Return [x, y] of the center of cell containing provided text 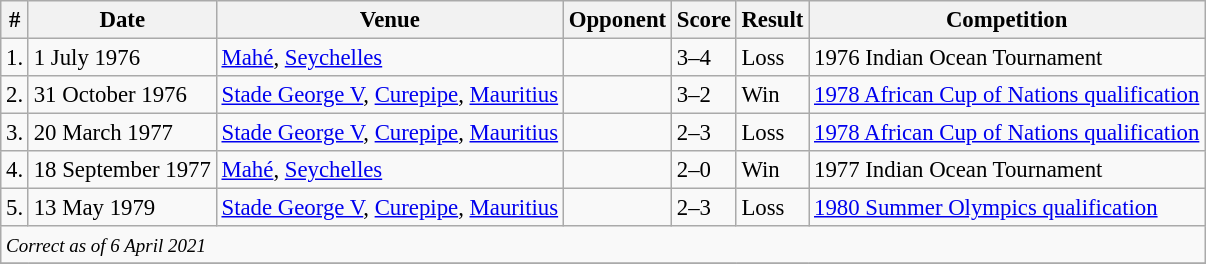
1 July 1976 [122, 58]
1976 Indian Ocean Tournament [1007, 58]
Venue [390, 20]
3–2 [704, 95]
Result [772, 20]
4. [15, 170]
1977 Indian Ocean Tournament [1007, 170]
13 May 1979 [122, 208]
Score [704, 20]
2–0 [704, 170]
Competition [1007, 20]
20 March 1977 [122, 133]
3. [15, 133]
31 October 1976 [122, 95]
3–4 [704, 58]
Date [122, 20]
Opponent [617, 20]
1980 Summer Olympics qualification [1007, 208]
5. [15, 208]
1. [15, 58]
2. [15, 95]
18 September 1977 [122, 170]
# [15, 20]
Correct as of 6 April 2021 [603, 245]
